Extract the (x, y) coordinate from the center of the cell holding the provided text.  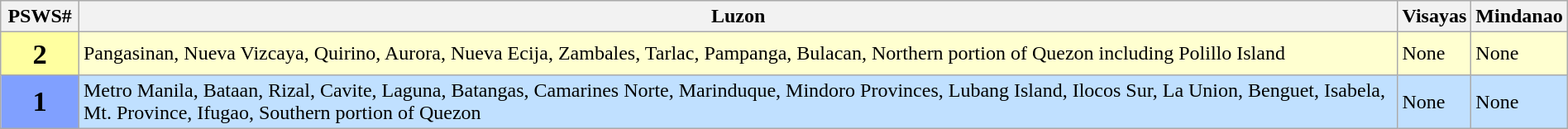
Visayas (1434, 17)
Luzon (738, 17)
PSWS# (40, 17)
Mindanao (1519, 17)
1 (40, 101)
2 (40, 54)
Pangasinan, Nueva Vizcaya, Quirino, Aurora, Nueva Ecija, Zambales, Tarlac, Pampanga, Bulacan, Northern portion of Quezon including Polillo Island (738, 54)
